Determine the [X, Y] coordinate at the center of the cell enclosing the given text.  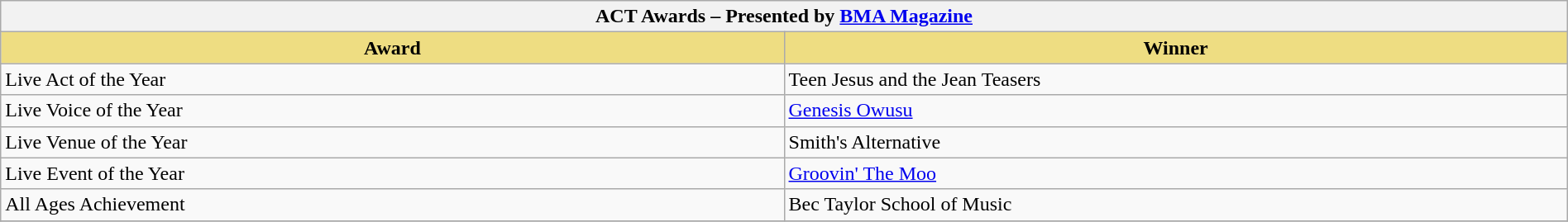
ACT Awards – Presented by BMA Magazine [784, 17]
Genesis Owusu [1176, 111]
Winner [1176, 48]
Live Voice of the Year [392, 111]
Award [392, 48]
Live Event of the Year [392, 173]
All Ages Achievement [392, 205]
Bec Taylor School of Music [1176, 205]
Teen Jesus and the Jean Teasers [1176, 79]
Live Venue of the Year [392, 142]
Smith's Alternative [1176, 142]
Live Act of the Year [392, 79]
Groovin' The Moo [1176, 173]
